Output the [X, Y] coordinate of the center of the cell containing the given text.  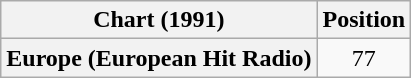
77 [364, 58]
Position [364, 20]
Chart (1991) [159, 20]
Europe (European Hit Radio) [159, 58]
